Extract the (x, y) coordinate from the center of the cell holding the provided text.  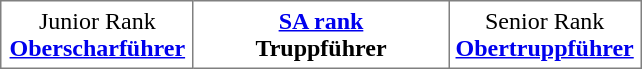
Senior RankObertruppführer (545, 35)
Junior RankOberscharführer (97, 35)
SA rankTruppführer (321, 35)
